Locate the cell with the specified text and output its (X, Y) center coordinate. 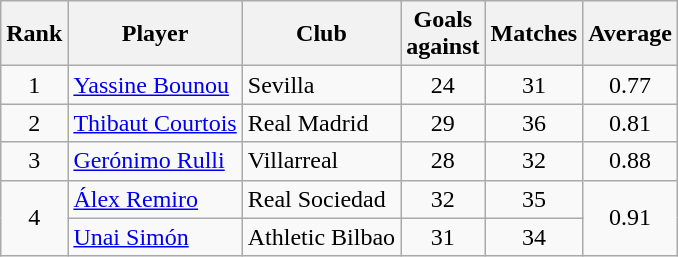
Real Madrid (321, 123)
24 (443, 85)
36 (534, 123)
1 (34, 85)
Player (155, 34)
28 (443, 161)
0.88 (630, 161)
0.81 (630, 123)
Gerónimo Rulli (155, 161)
3 (34, 161)
Villarreal (321, 161)
29 (443, 123)
Yassine Bounou (155, 85)
35 (534, 199)
Athletic Bilbao (321, 237)
Thibaut Courtois (155, 123)
0.91 (630, 218)
Real Sociedad (321, 199)
34 (534, 237)
Sevilla (321, 85)
Matches (534, 34)
4 (34, 218)
Álex Remiro (155, 199)
Rank (34, 34)
Average (630, 34)
0.77 (630, 85)
2 (34, 123)
Club (321, 34)
Unai Simón (155, 237)
Goalsagainst (443, 34)
